Output the (x, y) coordinate of the center of the cell containing the given text.  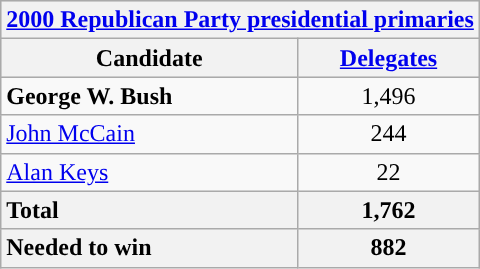
Needed to win (150, 248)
Total (150, 210)
244 (389, 134)
882 (389, 248)
1,762 (389, 210)
John McCain (150, 134)
Delegates (389, 58)
2000 Republican Party presidential primaries (240, 20)
Alan Keys (150, 172)
1,496 (389, 96)
22 (389, 172)
Candidate (150, 58)
George W. Bush (150, 96)
